Search for the cell housing the specified text and yield its [x, y] center coordinate. 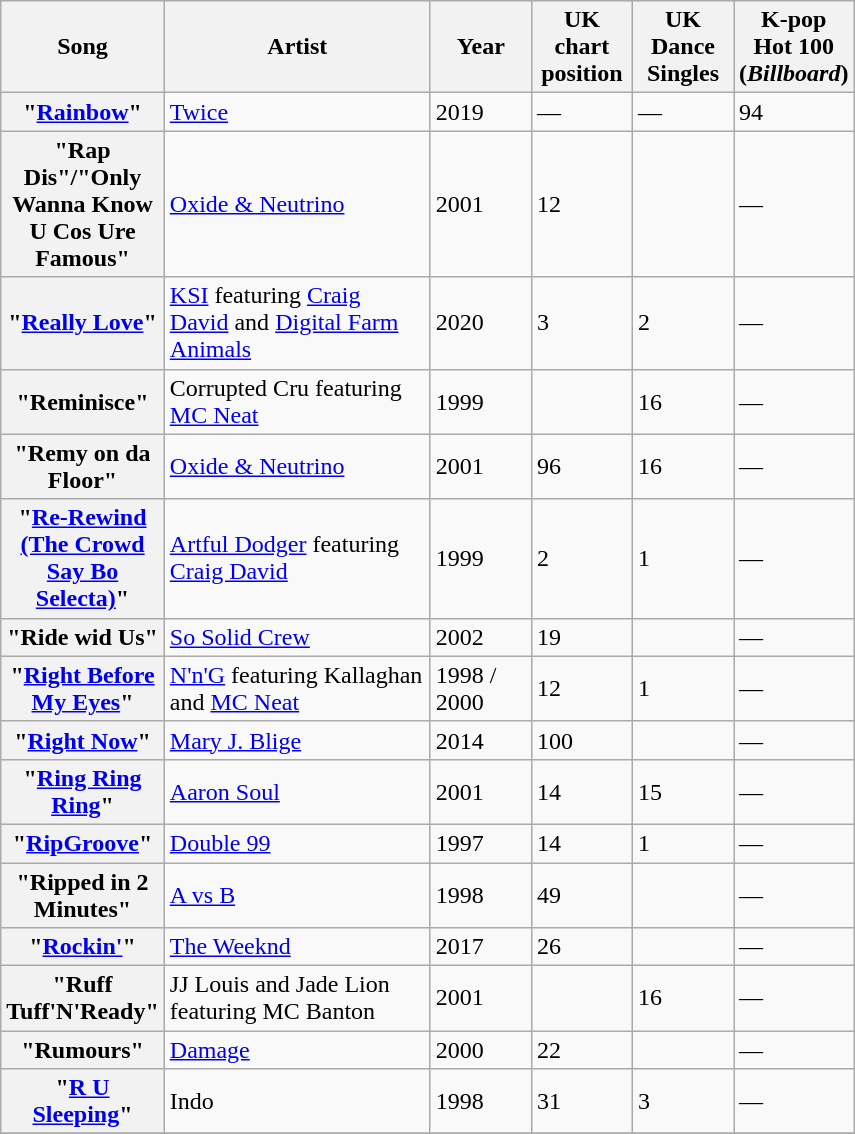
Double 99 [297, 843]
26 [582, 947]
So Solid Crew [297, 637]
Damage [297, 1050]
"Rockin'" [83, 947]
94 [794, 112]
"R U Sleeping" [83, 1102]
19 [582, 637]
"Remy on da Floor" [83, 466]
2020 [480, 323]
49 [582, 894]
Year [480, 47]
"Right Before My Eyes" [83, 688]
"Ride wid Us" [83, 637]
UK Dance Singles [682, 47]
"Ripped in 2 Minutes" [83, 894]
2002 [480, 637]
Twice [297, 112]
The Weeknd [297, 947]
N'n'G featuring Kallaghan and MC Neat [297, 688]
"Rap Dis"/"Only Wanna Know U Cos Ure Famous" [83, 204]
"RipGroove" [83, 843]
K-pop Hot 100 (Billboard) [794, 47]
Aaron Soul [297, 792]
2019 [480, 112]
1997 [480, 843]
"Reminisce" [83, 402]
A vs B [297, 894]
Artful Dodger featuring Craig David [297, 558]
"Rumours" [83, 1050]
UK chart position [582, 47]
100 [582, 740]
"Really Love" [83, 323]
2017 [480, 947]
KSI featuring Craig David and Digital Farm Animals [297, 323]
"Rainbow" [83, 112]
"Re-Rewind (The Crowd Say Bo Selecta)" [83, 558]
Indo [297, 1102]
22 [582, 1050]
96 [582, 466]
31 [582, 1102]
JJ Louis and Jade Lion featuring MC Banton [297, 998]
Song [83, 47]
2000 [480, 1050]
2014 [480, 740]
"Ring Ring Ring" [83, 792]
1998 / 2000 [480, 688]
15 [682, 792]
Mary J. Blige [297, 740]
Artist [297, 47]
Corrupted Cru featuring MC Neat [297, 402]
"Right Now" [83, 740]
"Ruff Tuff'N'Ready" [83, 998]
